Find where the given text appears and provide that cell's center as (X, Y) coordinate. 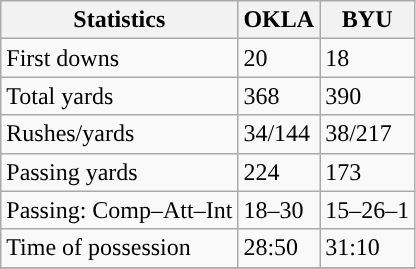
BYU (368, 20)
Passing: Comp–Att–Int (120, 210)
28:50 (279, 248)
390 (368, 96)
Total yards (120, 96)
224 (279, 172)
Time of possession (120, 248)
Rushes/yards (120, 134)
Passing yards (120, 172)
OKLA (279, 20)
34/144 (279, 134)
First downs (120, 58)
38/217 (368, 134)
31:10 (368, 248)
173 (368, 172)
Statistics (120, 20)
18–30 (279, 210)
20 (279, 58)
18 (368, 58)
368 (279, 96)
15–26–1 (368, 210)
